Determine the [X, Y] coordinate at the center of the cell enclosing the given text.  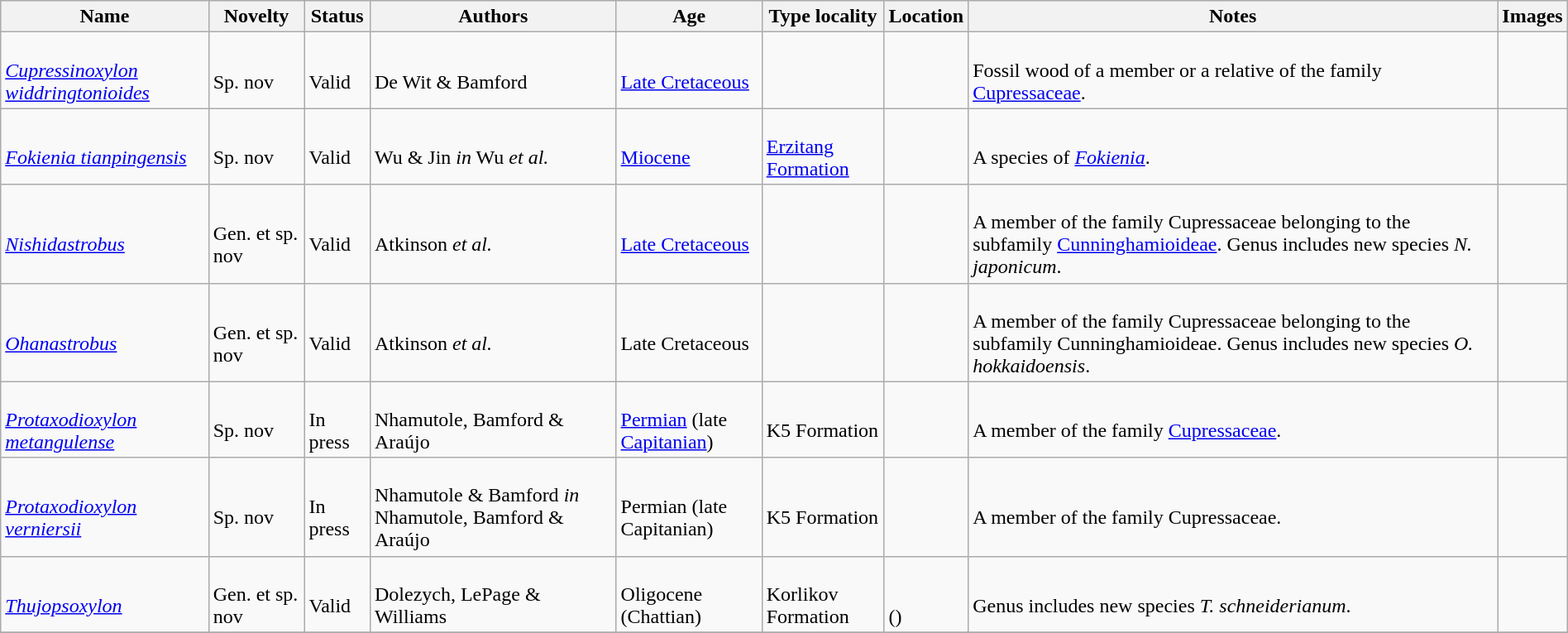
De Wit & Bamford [493, 70]
Cupressinoxylon widdringtonioides [104, 70]
Nhamutole, Bamford & Araújo [493, 420]
Authors [493, 17]
Location [926, 17]
A species of Fokienia. [1233, 146]
() [926, 594]
Type locality [823, 17]
Name [104, 17]
Miocene [689, 146]
Oligocene (Chattian) [689, 594]
Korlikov Formation [823, 594]
Erzitang Formation [823, 146]
Images [1532, 17]
Genus includes new species T. schneiderianum. [1233, 594]
Nhamutole & Bamford in Nhamutole, Bamford & Araújo [493, 506]
Novelty [256, 17]
A member of the family Cupressaceae belonging to the subfamily Cunninghamioideae. Genus includes new species O. hokkaidoensis. [1233, 333]
Nishidastrobus [104, 233]
Thujopsoxylon [104, 594]
A member of the family Cupressaceae belonging to the subfamily Cunninghamioideae. Genus includes new species N. japonicum. [1233, 233]
Fokienia tianpingensis [104, 146]
Wu & Jin in Wu et al. [493, 146]
Protaxodioxylon metangulense [104, 420]
Status [337, 17]
Fossil wood of a member or a relative of the family Cupressaceae. [1233, 70]
Protaxodioxylon verniersii [104, 506]
Notes [1233, 17]
Dolezych, LePage & Williams [493, 594]
Ohanastrobus [104, 333]
Age [689, 17]
